Determine the [X, Y] coordinate at the center of the cell enclosing the given text.  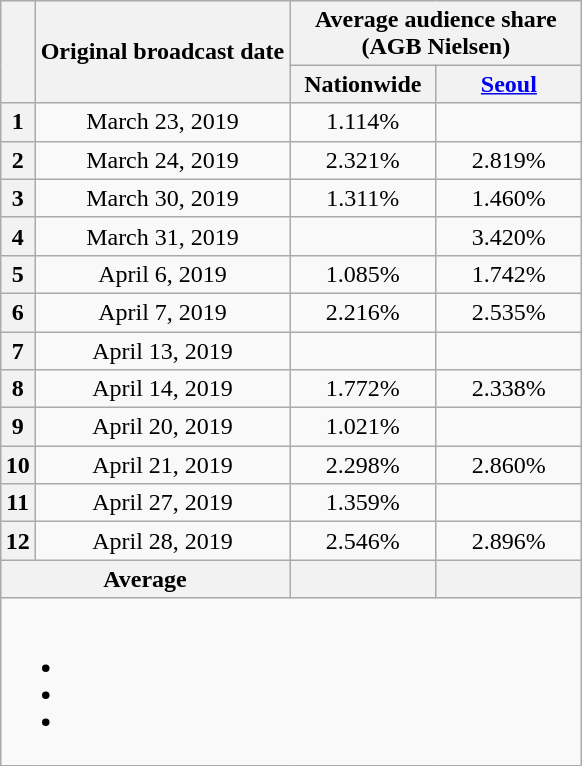
Average audience share(AGB Nielsen) [436, 32]
2.298% [363, 465]
2.321% [363, 160]
4 [18, 236]
1.460% [509, 198]
Average [145, 579]
1.772% [363, 389]
April 28, 2019 [162, 541]
1.021% [363, 427]
6 [18, 312]
Seoul [509, 84]
2 [18, 160]
April 21, 2019 [162, 465]
1.311% [363, 198]
April 13, 2019 [162, 351]
8 [18, 389]
2.819% [509, 160]
Original broadcast date [162, 52]
10 [18, 465]
March 31, 2019 [162, 236]
1.114% [363, 122]
1.359% [363, 503]
April 6, 2019 [162, 274]
5 [18, 274]
March 24, 2019 [162, 160]
3.420% [509, 236]
2.860% [509, 465]
2.338% [509, 389]
3 [18, 198]
7 [18, 351]
Nationwide [363, 84]
2.896% [509, 541]
12 [18, 541]
March 23, 2019 [162, 122]
1.085% [363, 274]
2.535% [509, 312]
11 [18, 503]
2.546% [363, 541]
April 14, 2019 [162, 389]
9 [18, 427]
April 27, 2019 [162, 503]
1.742% [509, 274]
1 [18, 122]
2.216% [363, 312]
March 30, 2019 [162, 198]
April 20, 2019 [162, 427]
April 7, 2019 [162, 312]
